Return the [x, y] coordinate for the center point of the cell that contains the specified text.  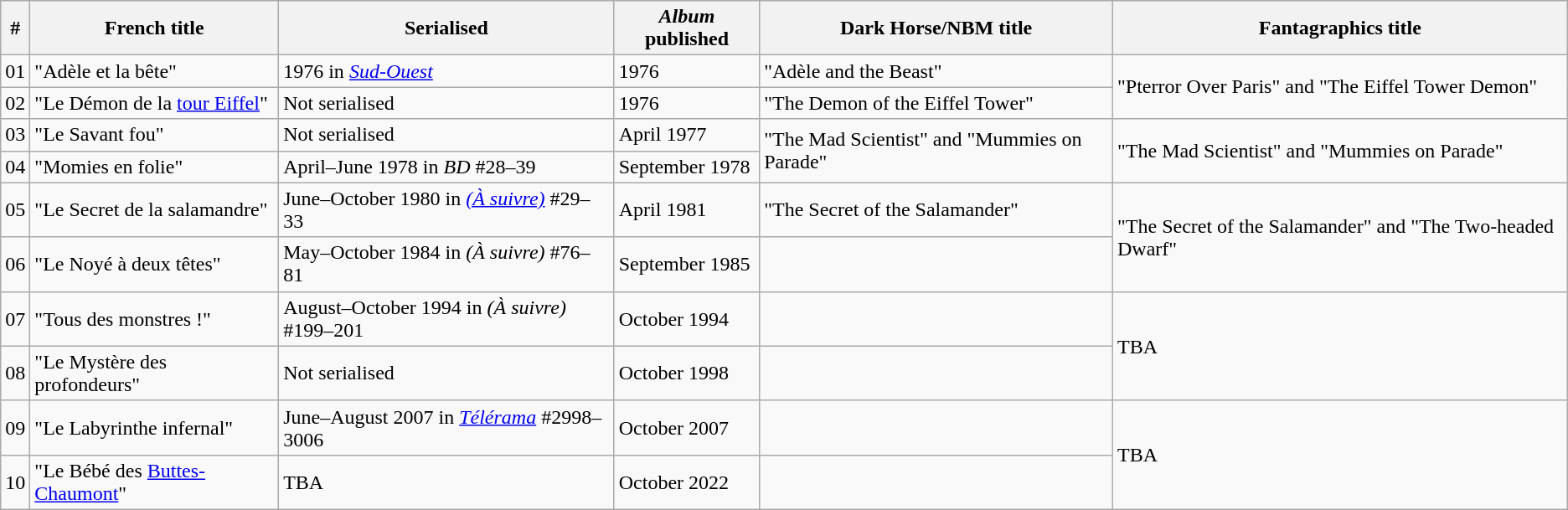
09 [15, 427]
April 1977 [687, 135]
05 [15, 209]
April–June 1978 in BD #28–39 [447, 167]
06 [15, 265]
August–October 1994 in (À suivre) #199–201 [447, 318]
"Tous des monstres !" [154, 318]
Serialised [447, 28]
02 [15, 103]
"Adèle et la bête" [154, 71]
08 [15, 373]
"Le Bébé des Buttes-Chaumont" [154, 482]
1976 in Sud-Ouest [447, 71]
October 1994 [687, 318]
"Le Noyé à deux têtes" [154, 265]
"Le Démon de la tour Eiffel" [154, 103]
03 [15, 135]
October 2007 [687, 427]
French title [154, 28]
Fantagraphics title [1340, 28]
June–October 1980 in (À suivre) #29–33 [447, 209]
# [15, 28]
Dark Horse/NBM title [936, 28]
"The Demon of the Eiffel Tower" [936, 103]
"Le Secret de la salamandre" [154, 209]
"Le Savant fou" [154, 135]
June–August 2007 in Télérama #2998–3006 [447, 427]
September 1985 [687, 265]
07 [15, 318]
"Pterror Over Paris" and "The Eiffel Tower Demon" [1340, 87]
September 1978 [687, 167]
April 1981 [687, 209]
"Le Labyrinthe infernal" [154, 427]
"Momies en folie" [154, 167]
May–October 1984 in (À suivre) #76–81 [447, 265]
Album published [687, 28]
"The Secret of the Salamander" [936, 209]
"The Secret of the Salamander" and "The Two-headed Dwarf" [1340, 237]
04 [15, 167]
October 1998 [687, 373]
"Le Mystère des profondeurs" [154, 373]
October 2022 [687, 482]
10 [15, 482]
"Adèle and the Beast" [936, 71]
01 [15, 71]
